Capture the cell that displays the provided text and extract its [x, y] central coordinate. 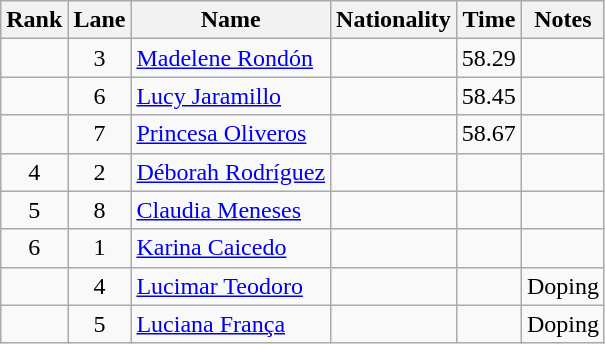
Claudia Meneses [231, 210]
Rank [34, 20]
Luciana França [231, 324]
58.29 [488, 58]
Nationality [394, 20]
Madelene Rondón [231, 58]
58.45 [488, 96]
2 [100, 172]
58.67 [488, 134]
3 [100, 58]
Princesa Oliveros [231, 134]
Déborah Rodríguez [231, 172]
Karina Caicedo [231, 248]
Time [488, 20]
Notes [562, 20]
Name [231, 20]
Lucy Jaramillo [231, 96]
Lane [100, 20]
1 [100, 248]
Lucimar Teodoro [231, 286]
8 [100, 210]
7 [100, 134]
